From the cell containing the given text, extract its center point as (x, y) coordinate. 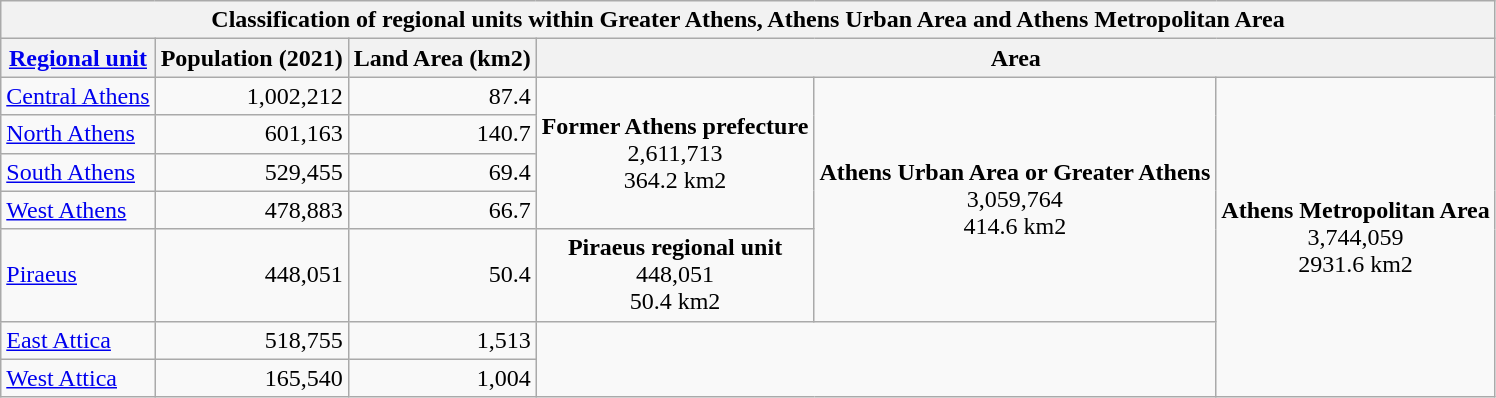
Athens Urban Area or Greater Athens 3,059,764414.6 km2 (1015, 199)
West Athens (78, 210)
529,455 (252, 172)
69.4 (442, 172)
165,540 (252, 378)
1,004 (442, 378)
Central Athens (78, 96)
140.7 (442, 134)
Athens Metropolitan Area 3,744,0592931.6 km2 (1356, 237)
Classification of regional units within Greater Athens, Athens Urban Area and Athens Metropolitan Area (748, 20)
601,163 (252, 134)
448,051 (252, 275)
West Attica (78, 378)
Former Athens prefecture 2,611,713364.2 km2 (675, 153)
1,513 (442, 340)
Piraeus regional unit448,05150.4 km2 (675, 275)
518,755 (252, 340)
Area (1016, 58)
1,002,212 (252, 96)
Land Area (km2) (442, 58)
50.4 (442, 275)
Regional unit (78, 58)
87.4 (442, 96)
66.7 (442, 210)
478,883 (252, 210)
Population (2021) (252, 58)
Piraeus (78, 275)
South Athens (78, 172)
North Athens (78, 134)
East Attica (78, 340)
